Return the (X, Y) coordinate for the center point of the cell that contains the specified text.  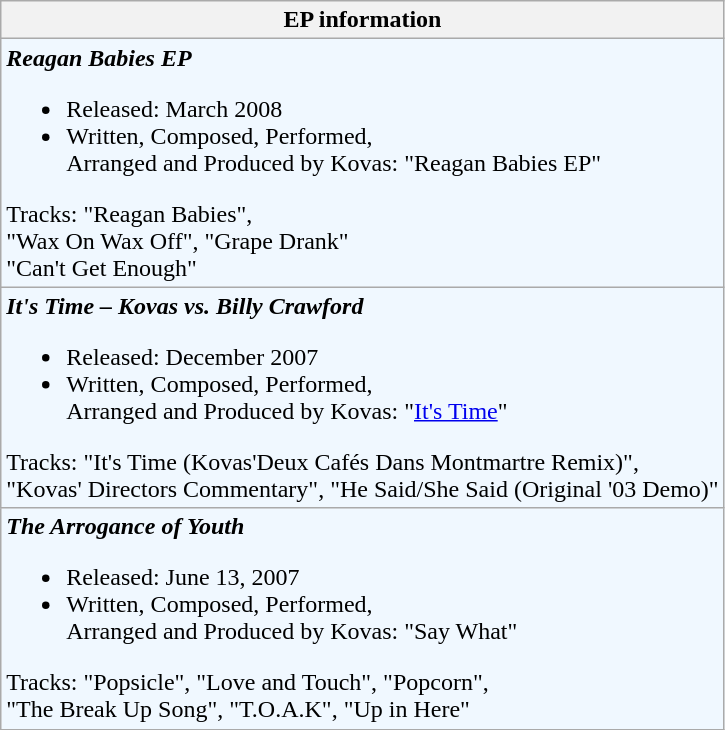
EP information (362, 20)
